Identify which cell holds the provided text, then report its [X, Y] central coordinate. 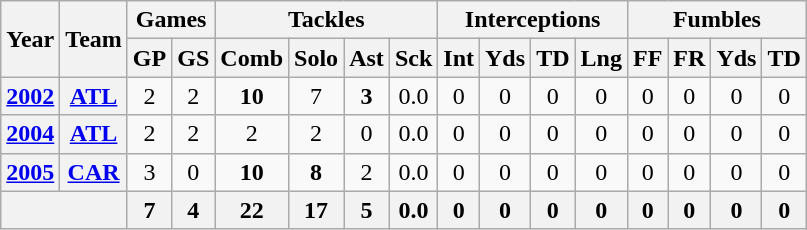
Games [170, 20]
2005 [30, 172]
Team [94, 39]
GP [149, 58]
Int [459, 58]
Interceptions [533, 20]
GS [194, 58]
5 [367, 210]
Fumbles [716, 20]
Solo [316, 58]
22 [252, 210]
Sck [413, 58]
2002 [30, 96]
FF [647, 58]
17 [316, 210]
FR [690, 58]
8 [316, 172]
Ast [367, 58]
Lng [601, 58]
2004 [30, 134]
Year [30, 39]
4 [194, 210]
CAR [94, 172]
Comb [252, 58]
Tackles [326, 20]
